Capture the cell that displays the provided text and extract its [x, y] central coordinate. 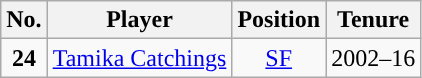
Player [140, 20]
No. [24, 20]
24 [24, 58]
Tenure [374, 20]
Tamika Catchings [140, 58]
Position [279, 20]
SF [279, 58]
2002–16 [374, 58]
